Extract the (x, y) coordinate from the center of the cell holding the provided text.  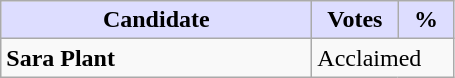
Candidate (156, 20)
% (426, 20)
Votes (355, 20)
Acclaimed (383, 58)
Sara Plant (156, 58)
